Scan for the cell matching the given text and deliver its (x, y) coordinate at center. 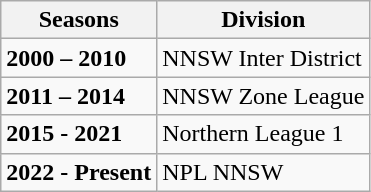
Seasons (79, 20)
NNSW Zone League (264, 96)
2011 – 2014 (79, 96)
2022 - Present (79, 172)
NNSW Inter District (264, 58)
NPL NNSW (264, 172)
Northern League 1 (264, 134)
2000 – 2010 (79, 58)
Division (264, 20)
2015 - 2021 (79, 134)
